Extract the (x, y) coordinate from the center of the cell holding the provided text.  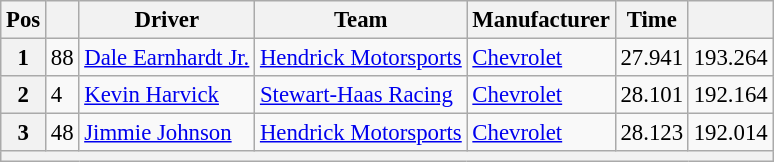
28.123 (652, 133)
Dale Earnhardt Jr. (167, 58)
1 (24, 58)
193.264 (730, 58)
4 (62, 95)
Stewart-Haas Racing (361, 95)
192.164 (730, 95)
Jimmie Johnson (167, 133)
Driver (167, 20)
Pos (24, 20)
192.014 (730, 133)
Kevin Harvick (167, 95)
27.941 (652, 58)
Time (652, 20)
Team (361, 20)
48 (62, 133)
28.101 (652, 95)
Manufacturer (541, 20)
3 (24, 133)
88 (62, 58)
2 (24, 95)
